Identify which cell holds the provided text, then report its (x, y) central coordinate. 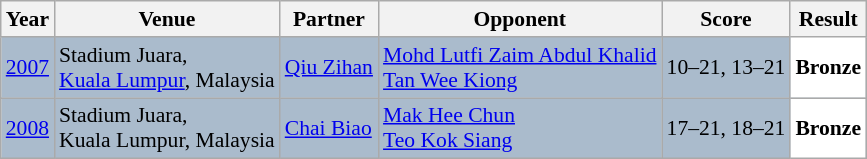
Mohd Lutfi Zaim Abdul Khalid Tan Wee Kiong (520, 68)
2008 (28, 128)
Year (28, 19)
Qiu Zihan (329, 68)
Result (828, 19)
Partner (329, 19)
Score (726, 19)
Opponent (520, 19)
17–21, 18–21 (726, 128)
Mak Hee Chun Teo Kok Siang (520, 128)
Chai Biao (329, 128)
Venue (167, 19)
10–21, 13–21 (726, 68)
2007 (28, 68)
